Capture the cell that displays the provided text and extract its [X, Y] central coordinate. 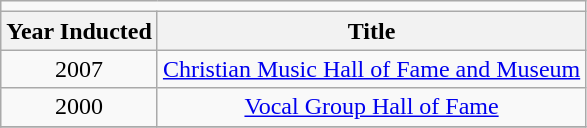
2000 [80, 107]
Title [371, 31]
Vocal Group Hall of Fame [371, 107]
Christian Music Hall of Fame and Museum [371, 69]
Year Inducted [80, 31]
2007 [80, 69]
